Extract the [X, Y] coordinate from the center of the cell holding the provided text.  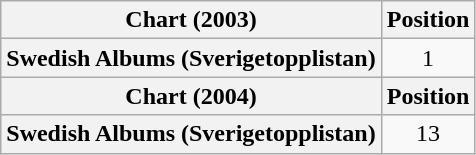
Chart (2003) [191, 20]
Chart (2004) [191, 96]
13 [428, 134]
1 [428, 58]
